Capture the cell that displays the provided text and extract its (X, Y) central coordinate. 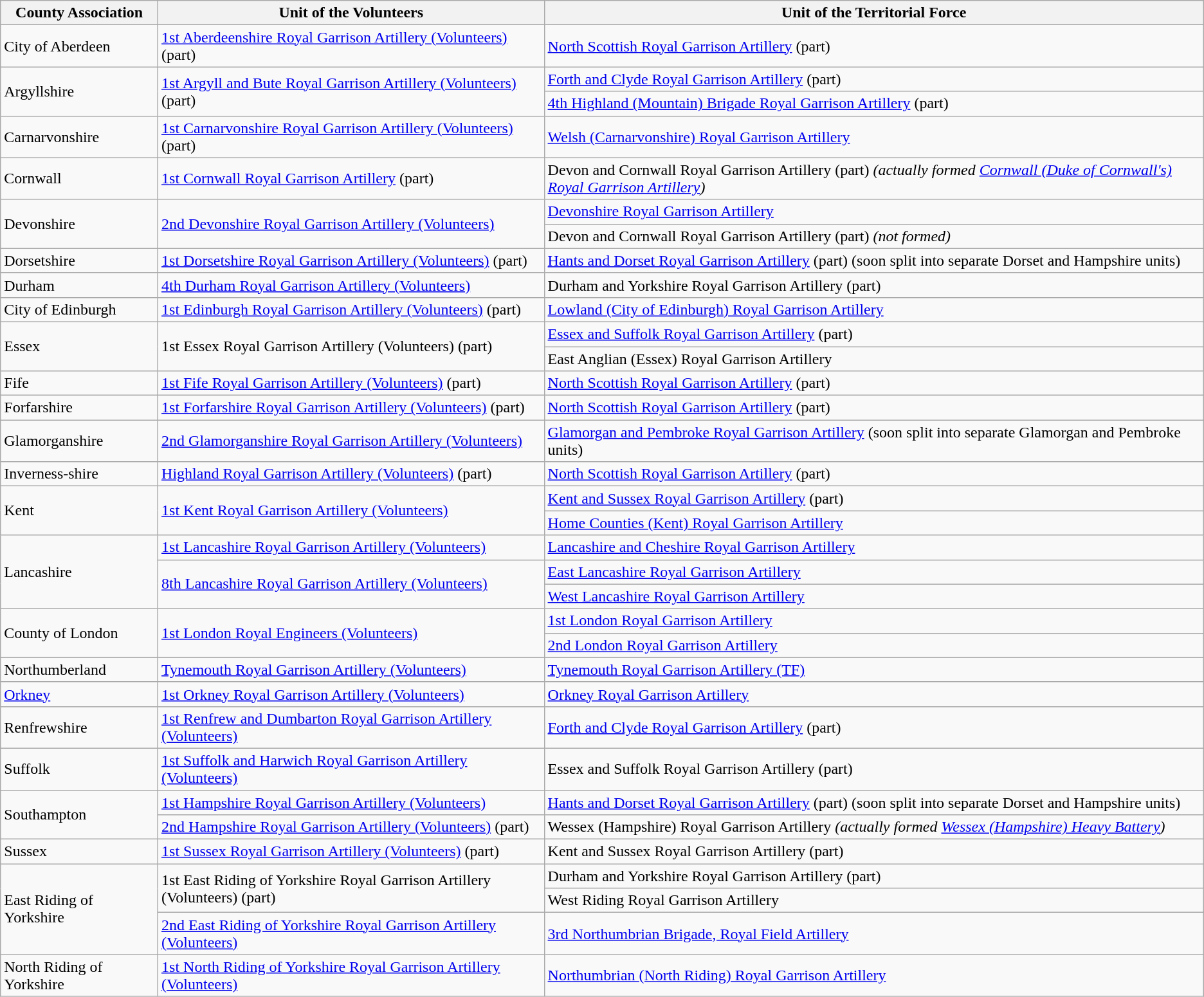
8th Lancashire Royal Garrison Artillery (Volunteers) (351, 584)
Unit of the Territorial Force (873, 13)
Cornwall (80, 179)
Devonshire Royal Garrison Artillery (873, 212)
Orkney (80, 694)
1st East Riding of Yorkshire Royal Garrison Artillery (Volunteers) (part) (351, 888)
Renfrewshire (80, 727)
City of Aberdeen (80, 46)
1st Fife Royal Garrison Artillery (Volunteers) (part) (351, 383)
Devon and Cornwall Royal Garrison Artillery (part) (actually formed Cornwall (Duke of Cornwall's) Royal Garrison Artillery) (873, 179)
1st Suffolk and Harwich Royal Garrison Artillery (Volunteers) (351, 769)
1st Edinburgh Royal Garrison Artillery (Volunteers) (part) (351, 309)
2nd Devonshire Royal Garrison Artillery (Volunteers) (351, 224)
Forfarshire (80, 408)
Tynemouth Royal Garrison Artillery (TF) (873, 670)
City of Edinburgh (80, 309)
Fife (80, 383)
Glamorganshire (80, 441)
1st Orkney Royal Garrison Artillery (Volunteers) (351, 694)
1st Forfarshire Royal Garrison Artillery (Volunteers) (part) (351, 408)
Argyllshire (80, 91)
Unit of the Volunteers (351, 13)
Southampton (80, 814)
East Lancashire Royal Garrison Artillery (873, 572)
West Riding Royal Garrison Artillery (873, 901)
1st Sussex Royal Garrison Artillery (Volunteers) (part) (351, 852)
Tynemouth Royal Garrison Artillery (Volunteers) (351, 670)
Sussex (80, 852)
West Lancashire Royal Garrison Artillery (873, 596)
2nd East Riding of Yorkshire Royal Garrison Artillery (Volunteers) (351, 934)
Lancashire and Cheshire Royal Garrison Artillery (873, 547)
Orkney Royal Garrison Artillery (873, 694)
1st North Riding of Yorkshire Royal Garrison Artillery (Volunteers) (351, 975)
1st Hampshire Royal Garrison Artillery (Volunteers) (351, 802)
Carnarvonshire (80, 136)
Highland Royal Garrison Artillery (Volunteers) (part) (351, 474)
1st Kent Royal Garrison Artillery (Volunteers) (351, 511)
3rd Northumbrian Brigade, Royal Field Artillery (873, 934)
Lancashire (80, 572)
1st Aberdeenshire Royal Garrison Artillery (Volunteers) (part) (351, 46)
Glamorgan and Pembroke Royal Garrison Artillery (soon split into separate Glamorgan and Pembroke units) (873, 441)
4th Durham Royal Garrison Artillery (Volunteers) (351, 285)
East Riding of Yorkshire (80, 910)
Devonshire (80, 224)
Wessex (Hampshire) Royal Garrison Artillery (actually formed Wessex (Hampshire) Heavy Battery) (873, 827)
1st London Royal Engineers (Volunteers) (351, 633)
2nd Glamorganshire Royal Garrison Artillery (Volunteers) (351, 441)
Devon and Cornwall Royal Garrison Artillery (part) (not formed) (873, 236)
2nd Hampshire Royal Garrison Artillery (Volunteers) (part) (351, 827)
1st London Royal Garrison Artillery (873, 621)
Home Counties (Kent) Royal Garrison Artillery (873, 523)
1st Carnarvonshire Royal Garrison Artillery (Volunteers) (part) (351, 136)
2nd London Royal Garrison Artillery (873, 645)
North Riding of Yorkshire (80, 975)
East Anglian (Essex) Royal Garrison Artillery (873, 358)
Inverness-shire (80, 474)
Kent (80, 511)
1st Argyll and Bute Royal Garrison Artillery (Volunteers) (part) (351, 91)
Welsh (Carnarvonshire) Royal Garrison Artillery (873, 136)
Northumbrian (North Riding) Royal Garrison Artillery (873, 975)
Northumberland (80, 670)
1st Renfrew and Dumbarton Royal Garrison Artillery (Volunteers) (351, 727)
1st Dorsetshire Royal Garrison Artillery (Volunteers) (part) (351, 261)
Suffolk (80, 769)
County of London (80, 633)
Lowland (City of Edinburgh) Royal Garrison Artillery (873, 309)
1st Cornwall Royal Garrison Artillery (part) (351, 179)
Essex (80, 346)
4th Highland (Mountain) Brigade Royal Garrison Artillery (part) (873, 104)
Dorsetshire (80, 261)
Durham (80, 285)
County Association (80, 13)
1st Lancashire Royal Garrison Artillery (Volunteers) (351, 547)
1st Essex Royal Garrison Artillery (Volunteers) (part) (351, 346)
